For the text-containing cell, return its midpoint in [x, y] coordinate format. 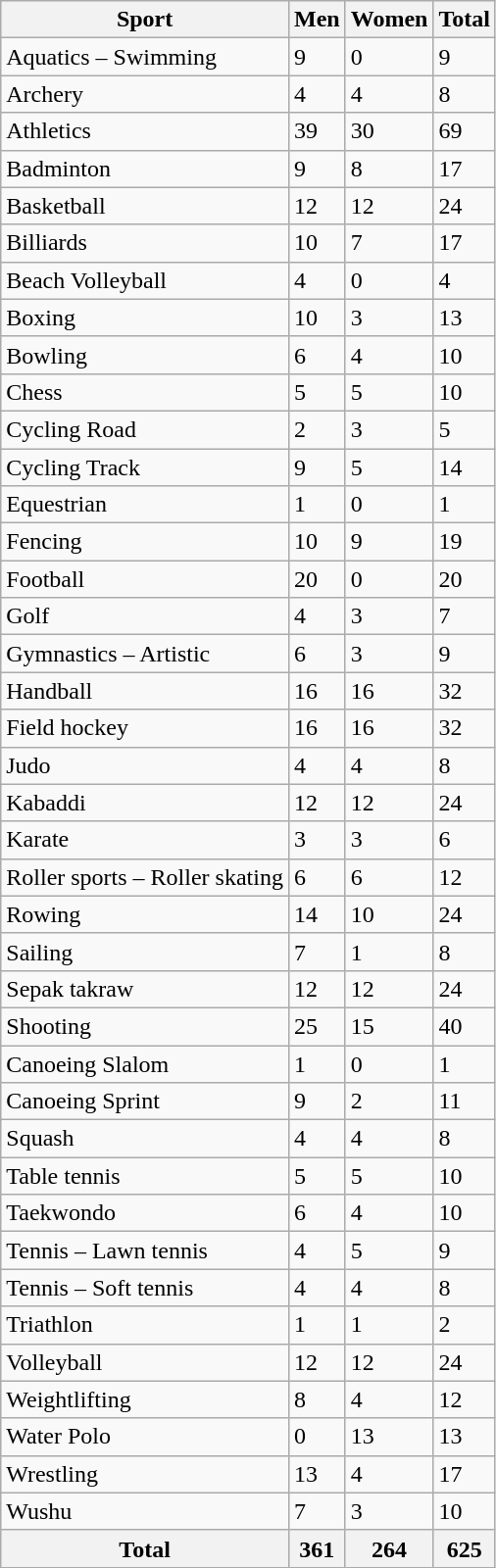
30 [389, 131]
11 [465, 1102]
Badminton [145, 169]
15 [389, 1026]
Canoeing Sprint [145, 1102]
Karate [145, 840]
Shooting [145, 1026]
Water Polo [145, 1437]
Chess [145, 392]
39 [317, 131]
Roller sports – Roller skating [145, 877]
Triathlon [145, 1325]
Basketball [145, 206]
Canoeing Slalom [145, 1063]
Aquatics – Swimming [145, 57]
Table tennis [145, 1176]
Billiards [145, 243]
Bowling [145, 355]
Gymnastics – Artistic [145, 654]
625 [465, 1548]
Field hockey [145, 728]
Beach Volleyball [145, 280]
Golf [145, 616]
25 [317, 1026]
Athletics [145, 131]
Football [145, 579]
Wushu [145, 1511]
Taekwondo [145, 1213]
Boxing [145, 318]
Handball [145, 691]
Squash [145, 1139]
Volleyball [145, 1362]
40 [465, 1026]
264 [389, 1548]
19 [465, 542]
Equestrian [145, 505]
Women [389, 20]
Rowing [145, 914]
Kabaddi [145, 803]
Fencing [145, 542]
Cycling Track [145, 467]
Tennis – Soft tennis [145, 1288]
Weightlifting [145, 1399]
Cycling Road [145, 429]
Sport [145, 20]
69 [465, 131]
Wrestling [145, 1474]
361 [317, 1548]
Archery [145, 94]
Tennis – Lawn tennis [145, 1250]
Judo [145, 765]
Sepak takraw [145, 989]
Sailing [145, 952]
Men [317, 20]
